Search for the cell housing the specified text and yield its (x, y) center coordinate. 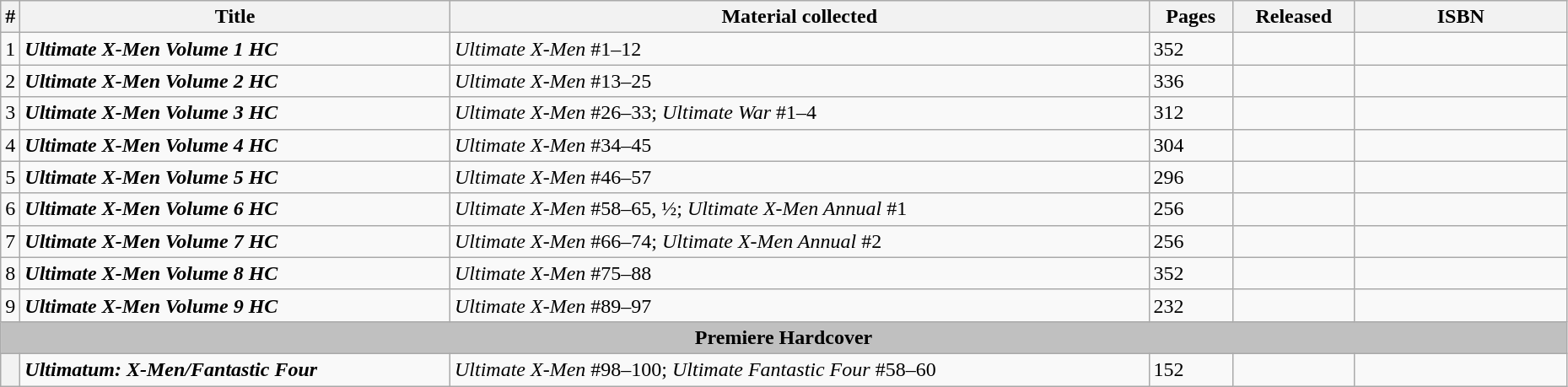
5 (10, 177)
Ultimate X-Men #26–33; Ultimate War #1–4 (800, 113)
Ultimate X-Men #58–65, ½; Ultimate X-Men Annual #1 (800, 209)
Material collected (800, 17)
Ultimate X-Men #75–88 (800, 273)
Ultimate X-Men #89–97 (800, 305)
1 (10, 49)
232 (1191, 305)
2 (10, 81)
304 (1191, 145)
Ultimate X-Men #1–12 (800, 49)
9 (10, 305)
296 (1191, 177)
Pages (1191, 17)
152 (1191, 369)
Ultimate X-Men #34–45 (800, 145)
Ultimatum: X-Men/Fantastic Four (235, 369)
Ultimate X-Men Volume 8 HC (235, 273)
Ultimate X-Men Volume 3 HC (235, 113)
8 (10, 273)
6 (10, 209)
Ultimate X-Men Volume 9 HC (235, 305)
Ultimate X-Men #98–100; Ultimate Fantastic Four #58–60 (800, 369)
Ultimate X-Men #46–57 (800, 177)
# (10, 17)
Ultimate X-Men Volume 2 HC (235, 81)
Premiere Hardcover (784, 337)
Ultimate X-Men Volume 7 HC (235, 241)
Ultimate X-Men Volume 1 HC (235, 49)
Ultimate X-Men #13–25 (800, 81)
Ultimate X-Men Volume 6 HC (235, 209)
336 (1191, 81)
312 (1191, 113)
4 (10, 145)
3 (10, 113)
Title (235, 17)
Ultimate X-Men Volume 4 HC (235, 145)
Released (1294, 17)
7 (10, 241)
Ultimate X-Men #66–74; Ultimate X-Men Annual #2 (800, 241)
Ultimate X-Men Volume 5 HC (235, 177)
ISBN (1461, 17)
